Provide the [X, Y] coordinate of the cell's center where the given text is located.  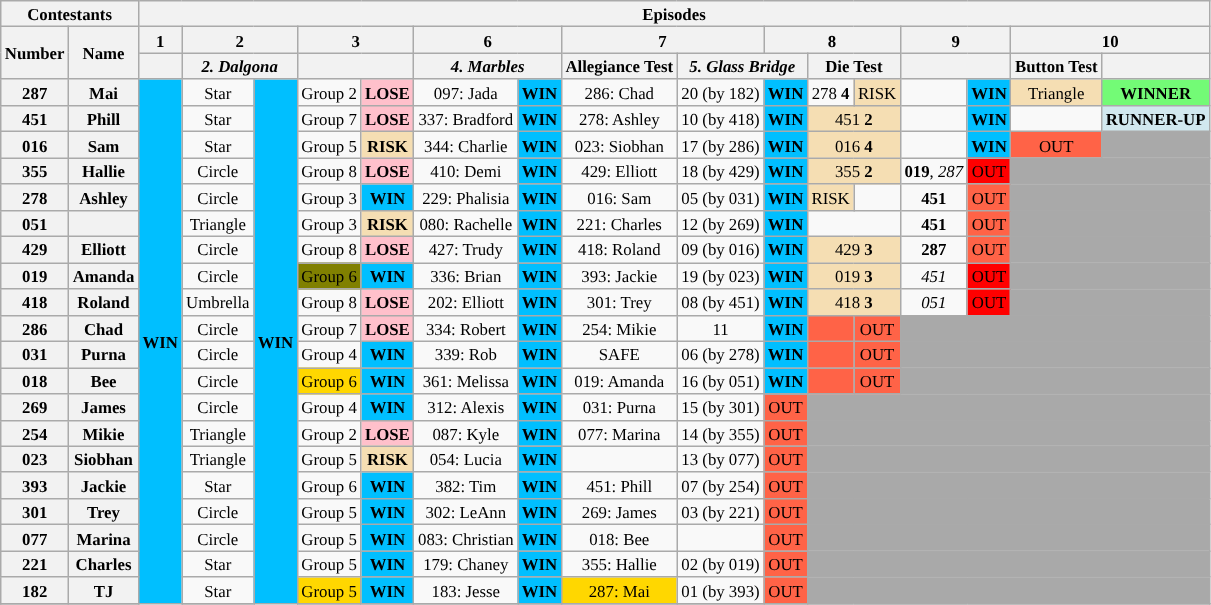
James [104, 407]
Mikie [104, 433]
15 (by 301) [720, 407]
10 [1110, 40]
451 2 [854, 119]
077: Marina [619, 433]
Sam [104, 145]
Name [104, 53]
14 (by 355) [720, 433]
312: Alexis [466, 407]
355 [35, 171]
2. Dalgona [240, 66]
018: Bee [619, 538]
301 [35, 512]
393: Jackie [619, 276]
254: Mikie [619, 328]
019: Amanda [619, 381]
Elliott [104, 250]
Chad [104, 328]
Number [35, 53]
01 (by 393) [720, 590]
Jackie [104, 486]
451: Phill [619, 486]
Umbrella [218, 302]
019 [35, 276]
018 [35, 381]
302: LeAnn [466, 512]
361: Melissa [466, 381]
WINNER [1156, 93]
Amanda [104, 276]
9 [956, 40]
278: Ashley [619, 119]
083: Christian [466, 538]
019, 287 [934, 171]
336: Brian [466, 276]
278 4 [830, 93]
229: Phalisia [466, 197]
427: Trudy [466, 250]
334: Robert [466, 328]
019 3 [854, 276]
429: Elliott [619, 171]
031 [35, 355]
023 [35, 459]
418 3 [854, 302]
07 (by 254) [720, 486]
Trey [104, 512]
Mai [104, 93]
TJ [104, 590]
031: Purna [619, 407]
183: Jesse [466, 590]
3 [356, 40]
Siobhan [104, 459]
12 (by 269) [720, 224]
077 [35, 538]
RUNNER-UP [1156, 119]
221: Charles [619, 224]
Phill [104, 119]
182 [35, 590]
286 [35, 328]
SAFE [619, 355]
087: Kyle [466, 433]
221 [35, 564]
05 (by 031) [720, 197]
2 [240, 40]
Charles [104, 564]
287: Mai [619, 590]
429 3 [854, 250]
080: Rachelle [466, 224]
418: Roland [619, 250]
Purna [104, 355]
429 [35, 250]
301: Trey [619, 302]
339: Rob [466, 355]
278 [35, 197]
Button Test [1056, 66]
8 [832, 40]
08 (by 451) [720, 302]
254 [35, 433]
054: Lucia [466, 459]
269 [35, 407]
023: Siobhan [619, 145]
03 (by 221) [720, 512]
Ashley [104, 197]
09 (by 016) [720, 250]
6 [488, 40]
418 [35, 302]
19 (by 023) [720, 276]
179: Chaney [466, 564]
1 [160, 40]
410: Demi [466, 171]
20 (by 182) [720, 93]
4. Marbles [488, 66]
Hallie [104, 171]
355: Hallie [619, 564]
344: Charlie [466, 145]
Marina [104, 538]
016 4 [854, 145]
18 (by 429) [720, 171]
11 [720, 328]
393 [35, 486]
Allegiance Test [619, 66]
269: James [619, 512]
Episodes [674, 14]
7 [662, 40]
Bee [104, 381]
382: Tim [466, 486]
Contestants [70, 14]
097: Jada [466, 93]
202: Elliott [466, 302]
13 (by 077) [720, 459]
06 (by 278) [720, 355]
016: Sam [619, 197]
16 (by 051) [720, 381]
016 [35, 145]
10 (by 418) [720, 119]
337: Bradford [466, 119]
02 (by 019) [720, 564]
Die Test [854, 66]
Roland [104, 302]
17 (by 286) [720, 145]
5. Glass Bridge [742, 66]
355 2 [854, 171]
286: Chad [619, 93]
